Find where the given text appears and provide that cell's center as [x, y] coordinate. 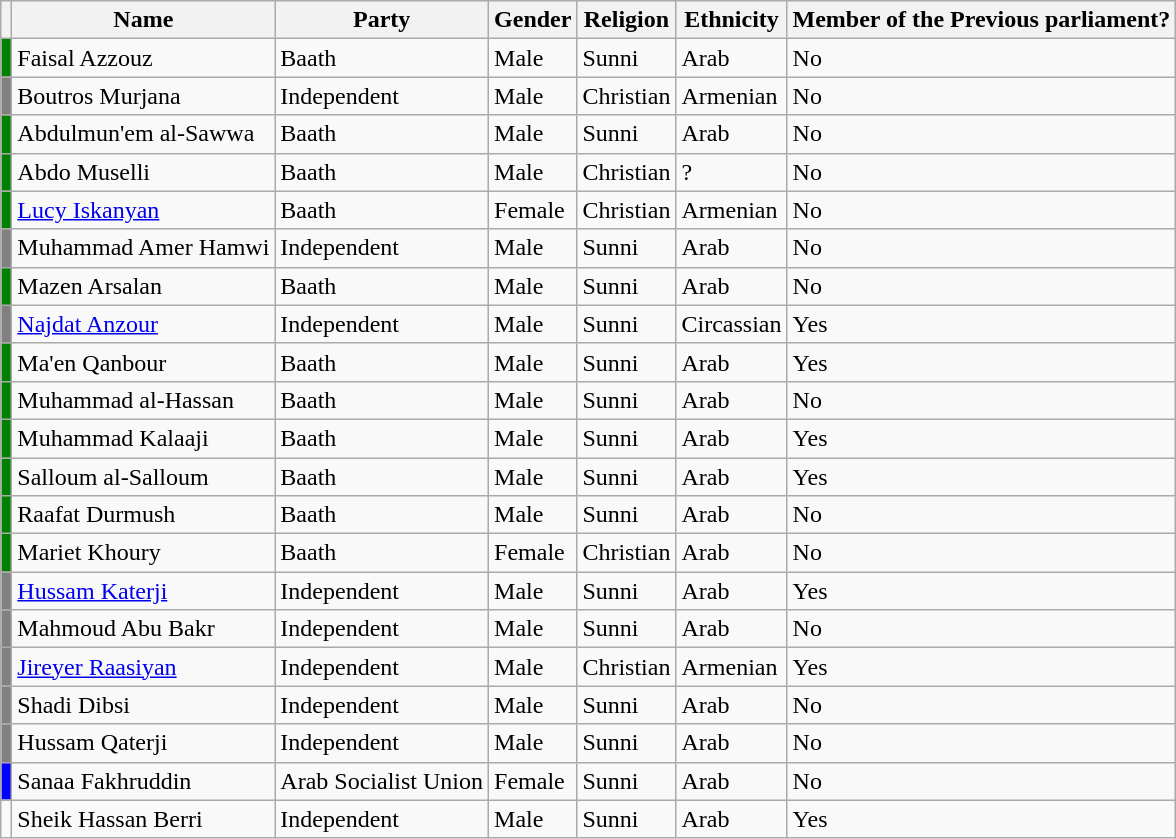
Arab Socialist Union [382, 781]
Ma'en Qanbour [144, 362]
Raafat Durmush [144, 515]
Religion [626, 20]
? [732, 172]
Faisal Azzouz [144, 58]
Mariet Khoury [144, 553]
Party [382, 20]
Hussam Qaterji [144, 743]
Muhammad al-Hassan [144, 400]
Salloum al-Salloum [144, 477]
Najdat Anzour [144, 324]
Shadi Dibsi [144, 705]
Mahmoud Abu Bakr [144, 629]
Name [144, 20]
Abdo Muselli [144, 172]
Jireyer Raasiyan [144, 667]
Abdulmun'em al-Sawwa [144, 134]
Gender [533, 20]
Member of the Previous parliament? [982, 20]
Mazen Arsalan [144, 286]
Lucy Iskanyan [144, 210]
Ethnicity [732, 20]
Muhammad Amer Hamwi [144, 248]
Muhammad Kalaaji [144, 438]
Sheik Hassan Berri [144, 819]
Sanaa Fakhruddin [144, 781]
Circassian [732, 324]
Boutros Murjana [144, 96]
Hussam Katerji [144, 591]
